Pinpoint the cell where the given text exists, returning its (X, Y) midpoint coordinate. 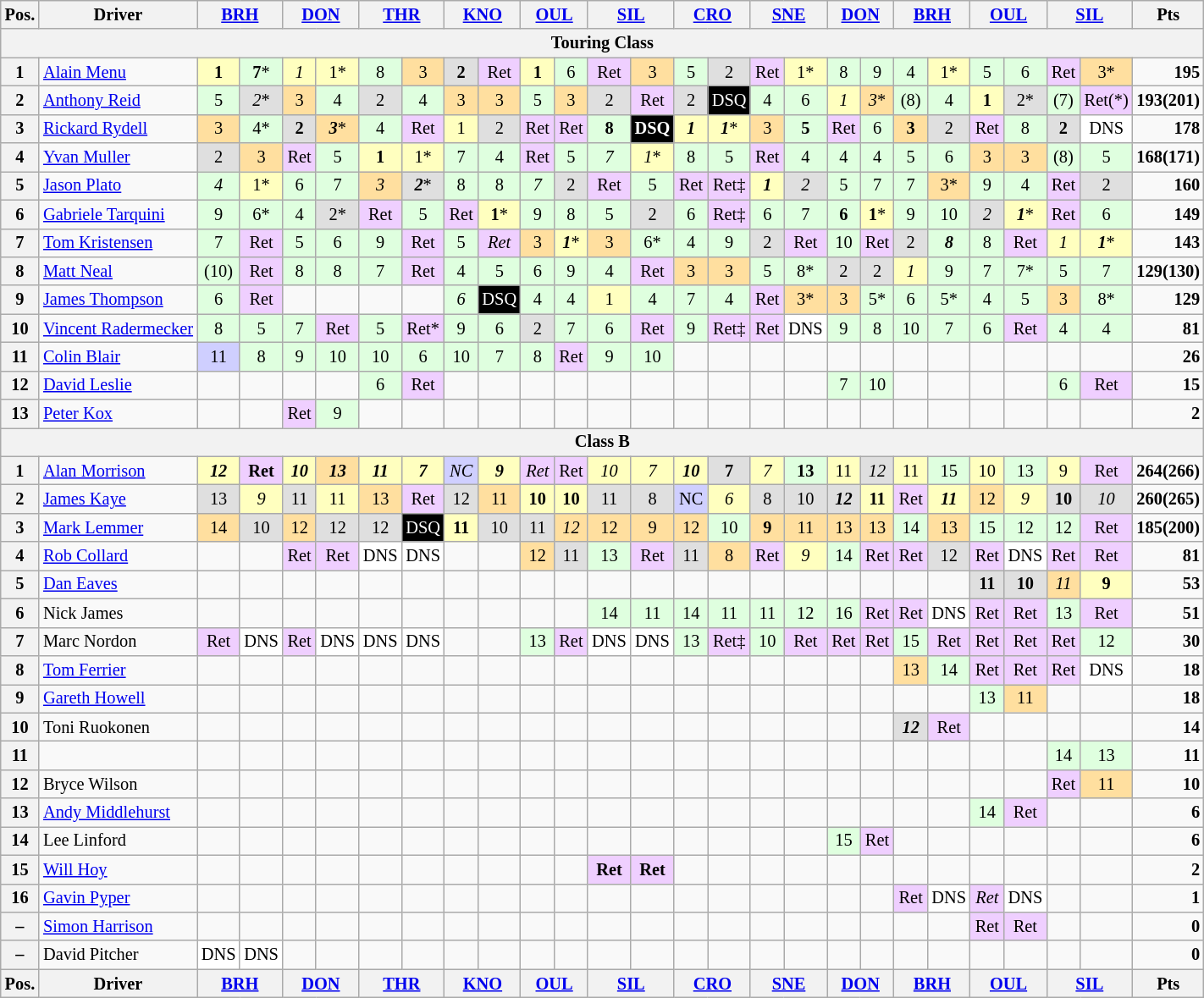
129 (1168, 300)
264(266) (1168, 471)
Ret* (423, 328)
149 (1168, 214)
Anthony Reid (119, 100)
178 (1168, 129)
Gabriele Tarquini (119, 214)
Colin Blair (119, 356)
Class B (603, 442)
Nick James (119, 613)
53 (1168, 584)
185(200) (1168, 527)
(7) (1063, 100)
160 (1168, 185)
Tom Ferrier (119, 670)
129(130) (1168, 271)
Yvan Muller (119, 157)
James Thompson (119, 300)
James Kaye (119, 499)
30 (1168, 642)
195 (1168, 72)
Rob Collard (119, 556)
Bryce Wilson (119, 784)
Touring Class (603, 43)
26 (1168, 356)
Peter Kox (119, 414)
260(265) (1168, 499)
Rickard Rydell (119, 129)
193(201) (1168, 100)
Simon Harrison (119, 926)
(10) (218, 271)
Mark Lemmer (119, 527)
Alan Morrison (119, 471)
Marc Nordon (119, 642)
51 (1168, 613)
Alain Menu (119, 72)
Jason Plato (119, 185)
Andy Middlehurst (119, 813)
Toni Ruokonen (119, 727)
168(171) (1168, 157)
Will Hoy (119, 869)
Lee Linford (119, 841)
Gareth Howell (119, 698)
Ret(*) (1107, 100)
Gavin Pyper (119, 898)
Matt Neal (119, 271)
Dan Eaves (119, 584)
David Leslie (119, 385)
David Pitcher (119, 955)
4* (261, 129)
143 (1168, 243)
Tom Kristensen (119, 243)
Vincent Radermecker (119, 328)
